Search for the cell housing the specified text and yield its [x, y] center coordinate. 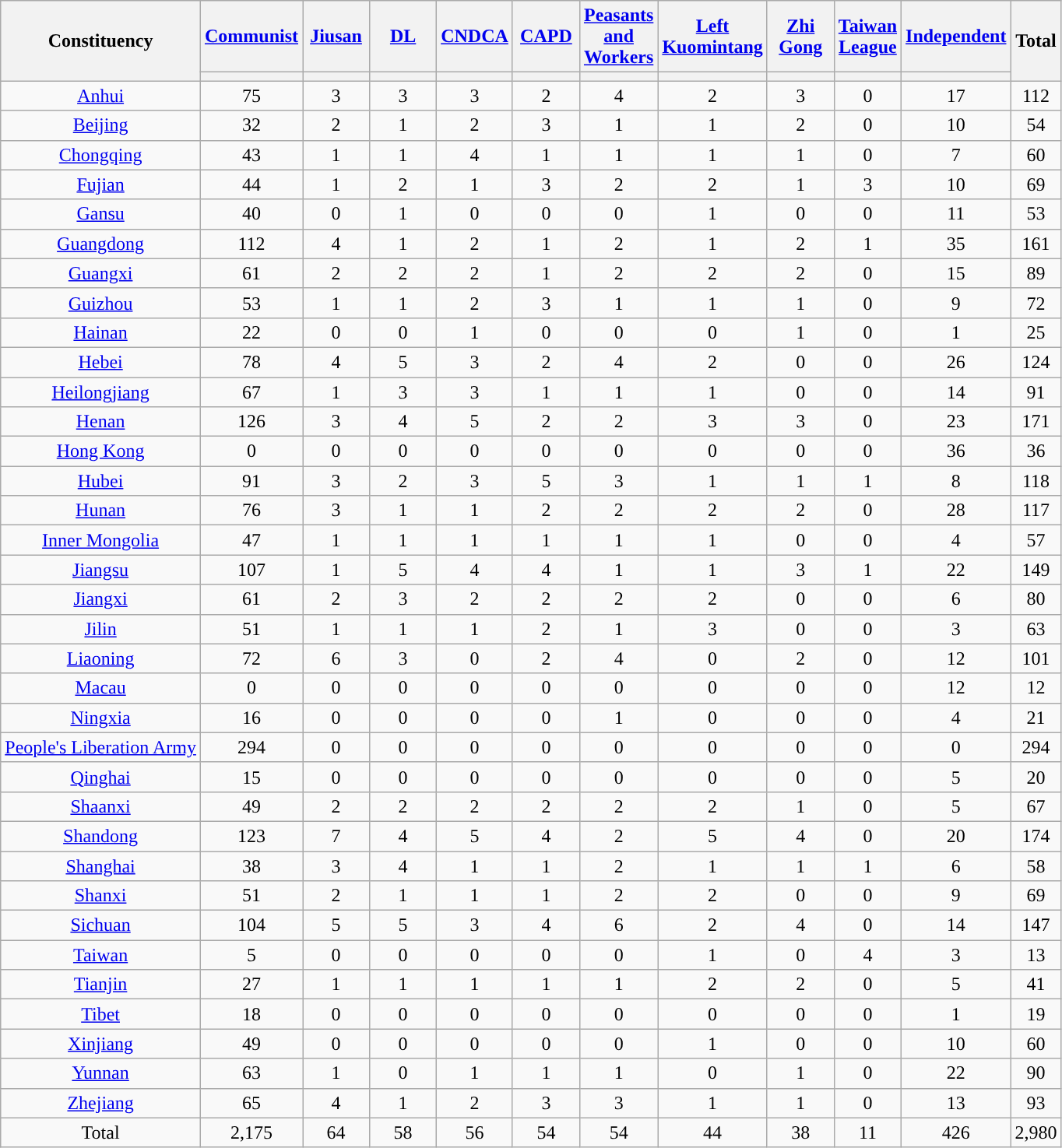
2,980 [1036, 1132]
Sichuan [101, 925]
17 [956, 96]
76 [251, 511]
Hebei [101, 362]
28 [956, 511]
Communist [251, 37]
56 [475, 1132]
Jilin [101, 629]
Chongqing [101, 155]
Taiwan League [867, 37]
Guangdong [101, 244]
19 [1036, 1014]
Jiangsu [101, 570]
2,175 [251, 1132]
124 [1036, 362]
Zhejiang [101, 1103]
126 [251, 422]
Shanghai [101, 866]
75 [251, 96]
Macau [101, 688]
171 [1036, 422]
Guangxi [101, 273]
Xinjiang [101, 1044]
Shandong [101, 836]
27 [251, 985]
Anhui [101, 96]
23 [956, 422]
8 [956, 481]
Guizhou [101, 303]
426 [956, 1132]
43 [251, 155]
Tibet [101, 1014]
DL [403, 37]
Left Kuomintang [712, 37]
117 [1036, 511]
35 [956, 244]
Heilongjiang [101, 391]
Peasants and Workers [618, 37]
Yunnan [101, 1073]
Liaoning [101, 658]
64 [336, 1132]
41 [1036, 985]
Hong Kong [101, 451]
21 [1036, 718]
Hubei [101, 481]
Tianjin [101, 985]
Qinghai [101, 777]
Hainan [101, 332]
149 [1036, 570]
161 [1036, 244]
89 [1036, 273]
57 [1036, 540]
32 [251, 125]
25 [1036, 332]
93 [1036, 1103]
Gansu [101, 214]
Beijing [101, 125]
Ningxia [101, 718]
78 [251, 362]
90 [1036, 1073]
CAPD [546, 37]
Shaanxi [101, 806]
Jiusan [336, 37]
Inner Mongolia [101, 540]
Fujian [101, 184]
147 [1036, 925]
Independent [956, 37]
18 [251, 1014]
40 [251, 214]
47 [251, 540]
80 [1036, 599]
CNDCA [475, 37]
Shanxi [101, 896]
104 [251, 925]
65 [251, 1103]
16 [251, 718]
101 [1036, 658]
123 [251, 836]
Constituency [101, 40]
Hunan [101, 511]
Zhi Gong [800, 37]
107 [251, 570]
Henan [101, 422]
174 [1036, 836]
118 [1036, 481]
Taiwan [101, 955]
Jiangxi [101, 599]
People's Liberation Army [101, 747]
26 [956, 362]
